Provide the [X, Y] coordinate of the cell's center where the given text is located.  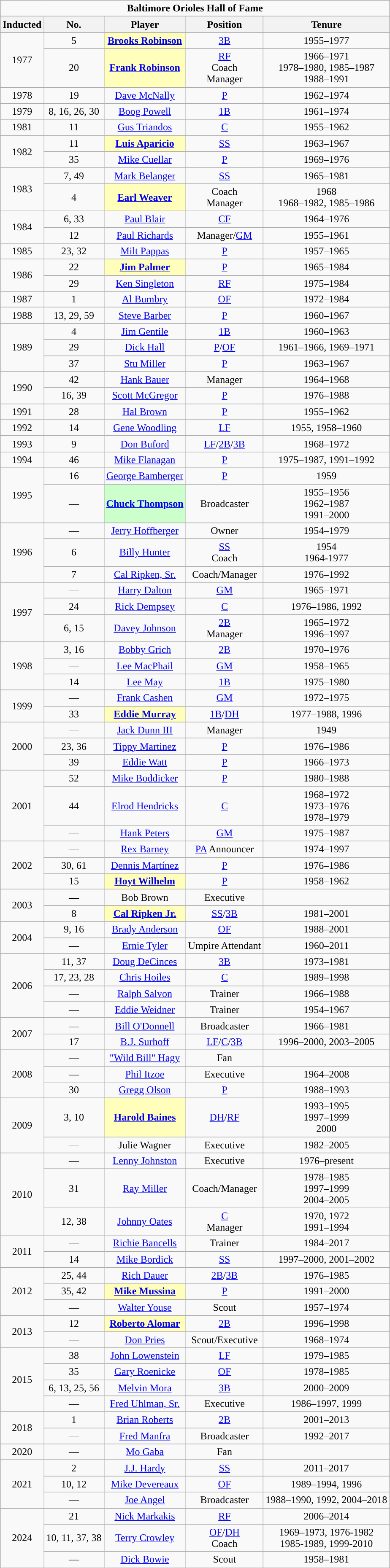
1968–19721973–19761978–1979 [327, 806]
5 [74, 40]
38 [74, 1355]
Position [225, 24]
Hal Brown [145, 412]
Mike Bordick [145, 1259]
Baltimore Orioles Hall of Fame [195, 8]
2008 [22, 1074]
Mark Belanger [145, 175]
2001–2013 [327, 1420]
Umpire Attendant [225, 946]
George Bamberger [145, 476]
21 [74, 1516]
1955–19561962–19871991–2000 [327, 504]
1988–1993 [327, 1090]
Chris Hoiles [145, 978]
1972–1984 [327, 299]
19681968–1982, 1985–1986 [327, 197]
2009 [22, 1126]
52 [74, 778]
LF/2B/3B [225, 444]
Hoyt Wilhelm [145, 881]
2004 [22, 938]
Terry Crowley [145, 1538]
1965–1981 [327, 175]
1991 [22, 412]
9, 16 [74, 929]
28 [74, 412]
CF [225, 219]
2012 [22, 1291]
LF/C/3B [225, 1042]
1975–1980 [327, 682]
33 [74, 714]
Eddie Watt [145, 762]
1970, 19721991–1994 [327, 1221]
Jerry Hoffberger [145, 531]
1999 [22, 706]
Doug DeCinces [145, 962]
1996 [22, 552]
RFCoachManager [225, 68]
1968–1972 [327, 444]
1957–1965 [327, 251]
2011–2017 [327, 1468]
2B/3B [225, 1275]
Milt Pappas [145, 251]
Nick Markakis [145, 1516]
7 [74, 574]
Scout/Executive [225, 1339]
Rick Dempsey [145, 606]
Joe Angel [145, 1500]
1958–1981 [327, 1560]
Bobby Grich [145, 650]
2013 [22, 1331]
Lee MacPhail [145, 666]
39 [74, 762]
22 [74, 267]
1980–1988 [327, 778]
1969–1976 [327, 159]
1988–2001 [327, 929]
1985 [22, 251]
1989 [22, 348]
2006–2014 [327, 1516]
"Wild Bill" Hagy [145, 1058]
Fred Uhlman, Sr. [145, 1404]
Mike Flanagan [145, 460]
Gene Woodling [145, 428]
23, 36 [74, 746]
1987 [22, 299]
Eddie Weidner [145, 1010]
Harold Baines [145, 1118]
17 [74, 1042]
Al Bumbry [145, 299]
Mike Cuellar [145, 159]
10, 12 [74, 1484]
Earl Weaver [145, 197]
1983 [22, 189]
2015 [22, 1379]
1989–1998 [327, 978]
1966–1973 [327, 762]
1966–1981 [327, 1026]
Don Pries [145, 1339]
30, 61 [74, 865]
P/OF [225, 348]
Rex Barney [145, 849]
Jim Palmer [145, 267]
24 [74, 606]
No. [74, 24]
Gus Triandos [145, 127]
Dave McNally [145, 95]
2018 [22, 1428]
1978–1985 [327, 1371]
1995 [22, 495]
Lee May [145, 682]
Mike Devereaux [145, 1484]
Rich Dauer [145, 1275]
8 [74, 913]
1965–19721996–1997 [327, 628]
31 [74, 1188]
1990 [22, 388]
1992–2017 [327, 1436]
1997–2000, 2001–2002 [327, 1259]
Ken Singleton [145, 283]
Paul Richards [145, 235]
Paul Blair [145, 219]
1994 [22, 460]
1961–1966, 1969–1971 [327, 348]
1975–1987 [327, 833]
Jim Gentile [145, 331]
1988 [22, 315]
Manager/GM [225, 235]
2002 [22, 865]
Harry Dalton [145, 590]
1966–1988 [327, 994]
1960–1963 [327, 331]
Davey Johnson [145, 628]
2000 [22, 746]
30 [74, 1090]
Inducted [22, 24]
37 [74, 364]
Richie Bancells [145, 1243]
1979–1985 [327, 1355]
15 [74, 881]
Scott McGregor [145, 396]
1991–2000 [327, 1291]
1975–1987, 1991–1992 [327, 460]
Cal Ripken, Sr. [145, 574]
1957–1974 [327, 1307]
Ralph Salvon [145, 994]
11, 37 [74, 962]
19 [74, 95]
Tippy Martinez [145, 746]
1976–1986, 1992 [327, 606]
Johnny Oates [145, 1221]
J.J. Hardy [145, 1468]
23, 32 [74, 251]
1981–2001 [327, 913]
1993–19951997–19992000 [327, 1118]
Cal Ripken Jr. [145, 913]
1972–1975 [327, 698]
1976–1988 [327, 396]
12, 38 [74, 1221]
SS/3B [225, 913]
7, 49 [74, 175]
1993 [22, 444]
1989–1994, 1996 [327, 1484]
1982 [22, 151]
1958–1965 [327, 666]
1965–1971 [327, 590]
Hank Bauer [145, 380]
1954–1967 [327, 1010]
1965–1984 [327, 267]
1976–present [327, 1161]
B.J. Surhoff [145, 1042]
1977 [22, 60]
John Lowenstein [145, 1355]
Melvin Mora [145, 1388]
1997 [22, 612]
Jack Dunn III [145, 730]
Stu Miller [145, 364]
1958–1962 [327, 881]
19541964-1977 [327, 552]
Brooks Robinson [145, 40]
1981 [22, 127]
1996–2000, 2003–2005 [327, 1042]
Tenure [327, 24]
2007 [22, 1034]
1960–1967 [327, 315]
2001 [22, 806]
1978 [22, 95]
1982–2005 [327, 1145]
Brady Anderson [145, 929]
1979 [22, 111]
1970–1976 [327, 650]
Boog Powell [145, 111]
1986 [22, 275]
1984 [22, 227]
1992 [22, 428]
Brian Roberts [145, 1420]
2 [74, 1468]
DH/RF [225, 1118]
Frank Robinson [145, 68]
1973–1981 [327, 962]
1959 [327, 476]
2003 [22, 905]
1964–1976 [327, 219]
6, 33 [74, 219]
1976–1985 [327, 1275]
1975–1984 [327, 283]
1968–1974 [327, 1339]
1964–1968 [327, 380]
1955, 1958–1960 [327, 428]
OF/DHCoach [225, 1538]
Walter Youse [145, 1307]
25, 44 [74, 1275]
PA Announcer [225, 849]
6, 15 [74, 628]
1B/DH [225, 714]
17, 23, 28 [74, 978]
1996–1998 [327, 1323]
Dick Hall [145, 348]
1984–2017 [327, 1243]
Don Buford [145, 444]
1998 [22, 666]
Phil Itzoe [145, 1074]
1955–1961 [327, 235]
1977–1988, 1996 [327, 714]
2006 [22, 986]
Gregg Olson [145, 1090]
20 [74, 68]
2000–2009 [327, 1388]
Billy Hunter [145, 552]
CoachManager [225, 197]
Mike Boddicker [145, 778]
6, 13, 25, 56 [74, 1388]
1964–2008 [327, 1074]
1966–19711978–1980, 1985–19871988–1991 [327, 68]
Julie Wagner [145, 1145]
2021 [22, 1484]
9 [74, 444]
Ernie Tyler [145, 946]
Gary Roenicke [145, 1371]
1976–1992 [327, 574]
1986–1997, 1999 [327, 1404]
Elrod Hendricks [145, 806]
16, 39 [74, 396]
1954–1979 [327, 531]
Player [145, 24]
CManager [225, 1221]
13, 29, 59 [74, 315]
35, 42 [74, 1291]
Luis Aparicio [145, 143]
Chuck Thompson [145, 504]
1988–1990, 1992, 2004–2018 [327, 1500]
Steve Barber [145, 315]
2020 [22, 1452]
1949 [327, 730]
Owner [225, 531]
16 [74, 476]
46 [74, 460]
Mike Mussina [145, 1291]
8, 16, 26, 30 [74, 111]
Mo Gaba [145, 1452]
SSCoach [225, 552]
1978–19851997–19992004–2005 [327, 1188]
3, 10 [74, 1118]
2BManager [225, 628]
Bill O'Donnell [145, 1026]
Eddie Murray [145, 714]
10, 11, 37, 38 [74, 1538]
6 [74, 552]
Dennis Martínez [145, 865]
Ray Miller [145, 1188]
2024 [22, 1538]
Dick Bowie [145, 1560]
1974–1997 [327, 849]
1962–1974 [327, 95]
Bob Brown [145, 897]
Hank Peters [145, 833]
2010 [22, 1194]
2011 [22, 1251]
44 [74, 806]
1961–1974 [327, 111]
3, 16 [74, 650]
1969–1973, 1976-19821985-1989, 1999-2010 [327, 1538]
Fred Manfra [145, 1436]
1955–1977 [327, 40]
1960–2011 [327, 946]
Roberto Alomar [145, 1323]
42 [74, 380]
Frank Cashen [145, 698]
Lenny Johnston [145, 1161]
